Capture the cell that displays the provided text and extract its (X, Y) central coordinate. 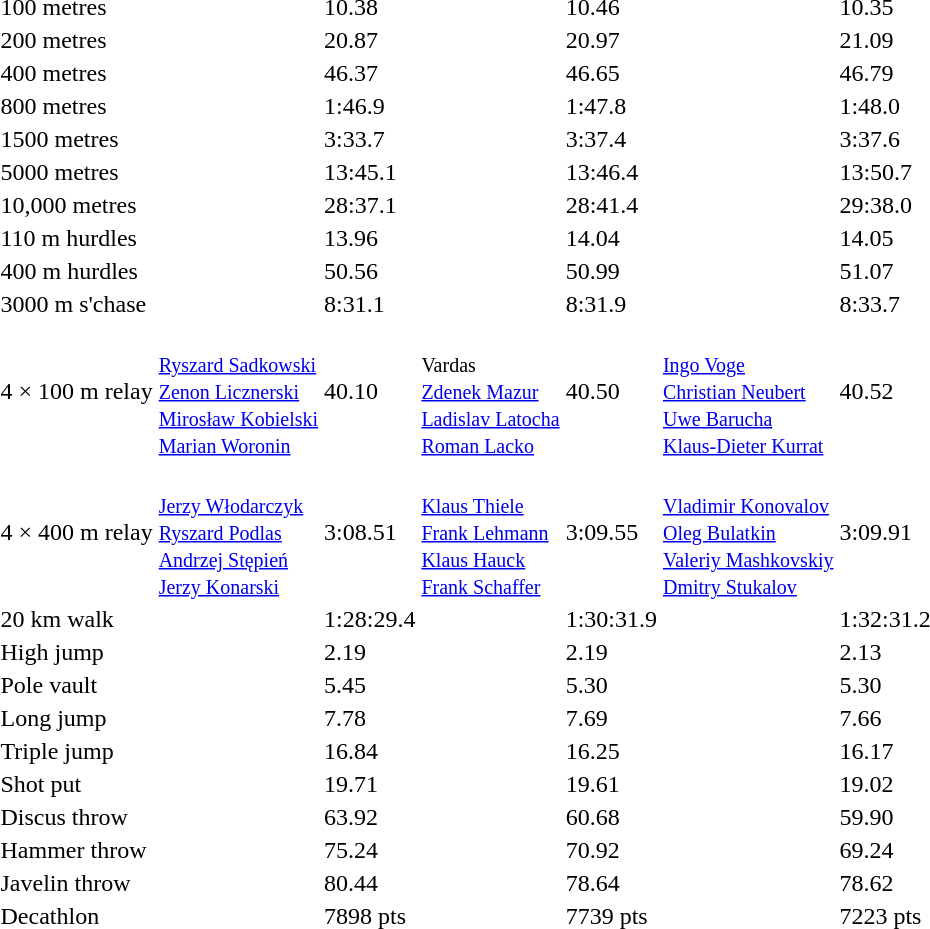
5.30 (611, 685)
7.78 (370, 718)
7.69 (611, 718)
50.56 (370, 271)
16.25 (611, 751)
VardasZdenek MazurLadislav LatochaRoman Lacko (490, 391)
1:47.8 (611, 106)
19.71 (370, 784)
13:45.1 (370, 172)
13.96 (370, 238)
8:31.9 (611, 304)
Jerzy WłodarczykRyszard PodlasAndrzej StępieńJerzy Konarski (238, 532)
40.50 (611, 391)
40.10 (370, 391)
3:08.51 (370, 532)
28:37.1 (370, 205)
1:30:31.9 (611, 619)
1:46.9 (370, 106)
3:37.4 (611, 139)
3:33.7 (370, 139)
28:41.4 (611, 205)
Ingo VogeChristian NeubertUwe BaruchaKlaus-Dieter Kurrat (748, 391)
Ryszard SadkowskiZenon LicznerskiMirosław KobielskiMarian Woronin (238, 391)
14.04 (611, 238)
Vladimir KonovalovOleg BulatkinValeriy MashkovskiyDmitry Stukalov (748, 532)
Klaus ThieleFrank LehmannKlaus HauckFrank Schaffer (490, 532)
78.64 (611, 883)
46.37 (370, 73)
8:31.1 (370, 304)
20.97 (611, 40)
20.87 (370, 40)
75.24 (370, 850)
3:09.55 (611, 532)
13:46.4 (611, 172)
16.84 (370, 751)
46.65 (611, 73)
60.68 (611, 817)
50.99 (611, 271)
80.44 (370, 883)
5.45 (370, 685)
70.92 (611, 850)
1:28:29.4 (370, 619)
63.92 (370, 817)
19.61 (611, 784)
